Provide the (X, Y) coordinate of the cell's center where the given text is located.  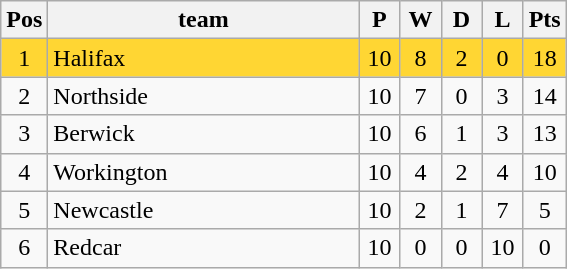
Newcastle (204, 210)
Workington (204, 172)
W (420, 20)
team (204, 20)
Northside (204, 96)
14 (544, 96)
P (380, 20)
Berwick (204, 134)
13 (544, 134)
18 (544, 58)
Pts (544, 20)
Pos (24, 20)
8 (420, 58)
D (462, 20)
Redcar (204, 248)
Halifax (204, 58)
L (502, 20)
